Identify which cell holds the provided text, then report its (X, Y) central coordinate. 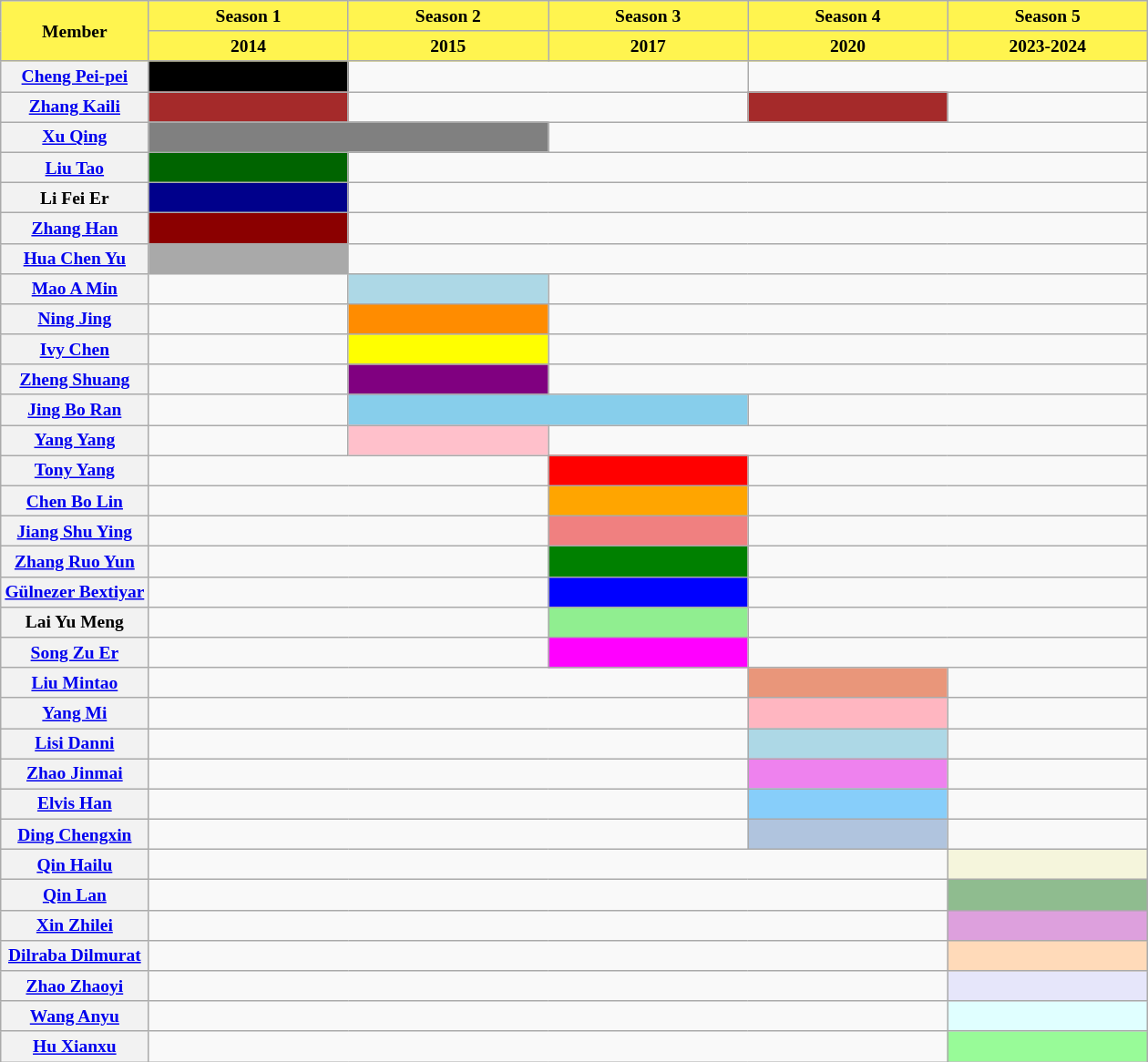
Qin Lan (75, 894)
Elvis Han (75, 803)
Liu Mintao (75, 683)
2015 (448, 46)
2023-2024 (1048, 46)
Ivy Chen (75, 350)
Ning Jing (75, 319)
Lai Yu Meng (75, 621)
Zhang Han (75, 228)
Liu Tao (75, 168)
Qin Hailu (75, 865)
Zhao Zhaoyi (75, 985)
Lisi Danni (75, 743)
Zhang Kaili (75, 107)
2017 (649, 46)
Gülnezer Bextiyar (75, 592)
Mao A Min (75, 288)
Season 1 (248, 16)
Hu Xianxu (75, 1046)
Season 2 (448, 16)
2014 (248, 46)
Dilraba Dilmurat (75, 955)
Season 5 (1048, 16)
Jing Bo Ran (75, 410)
Wang Anyu (75, 1016)
Xin Zhilei (75, 925)
Zhao Jinmai (75, 774)
Member (75, 31)
Cheng Pei-pei (75, 77)
Zhang Ruo Yun (75, 561)
Season 4 (847, 16)
Yang Yang (75, 441)
Ding Chengxin (75, 834)
Zheng Shuang (75, 379)
Tony Yang (75, 470)
Xu Qing (75, 137)
Chen Bo Lin (75, 501)
Jiang Shu Ying (75, 532)
Yang Mi (75, 712)
2020 (847, 46)
Li Fei Er (75, 197)
Season 3 (649, 16)
Hua Chen Yu (75, 259)
Song Zu Er (75, 652)
